For the text-containing cell, return its midpoint in [X, Y] coordinate format. 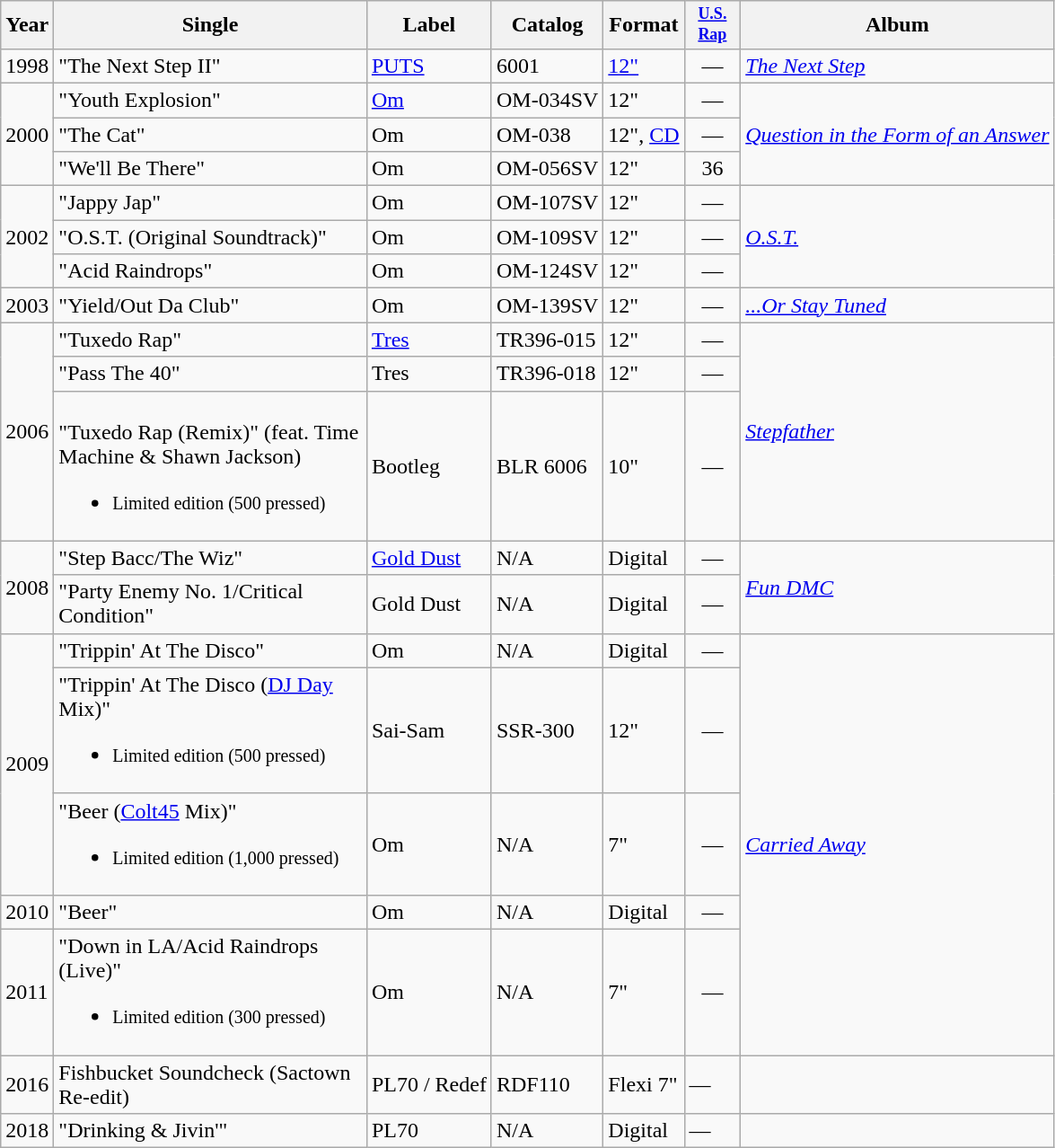
2010 [27, 912]
TR396-018 [547, 374]
OM-139SV [547, 305]
Album [898, 25]
BLR 6006 [547, 465]
Fishbucket Soundcheck (Sactown Re-edit) [210, 1085]
2008 [27, 587]
"Trippin' At The Disco (DJ Day Mix)"Limited edition (500 pressed) [210, 730]
PL70 [429, 1131]
PUTS [429, 66]
Single [210, 25]
"Pass The 40" [210, 374]
"Down in LA/Acid Raindrops (Live)"Limited edition (300 pressed) [210, 992]
12", CD [644, 135]
Question in the Form of an Answer [898, 134]
"Beer" [210, 912]
RDF110 [547, 1085]
Sai-Sam [429, 730]
"Tuxedo Rap" [210, 340]
OM-056SV [547, 169]
6001 [547, 66]
2016 [27, 1085]
Catalog [547, 25]
"Youth Explosion" [210, 100]
OM-124SV [547, 271]
...Or Stay Tuned [898, 305]
"O.S.T. (Original Soundtrack)" [210, 237]
Format [644, 25]
2002 [27, 237]
OM-038 [547, 135]
TR396-015 [547, 340]
"The Cat" [210, 135]
2009 [27, 764]
O.S.T. [898, 237]
"Yield/Out Da Club" [210, 305]
"Party Enemy No. 1/Critical Condition" [210, 604]
Year [27, 25]
"The Next Step II" [210, 66]
2003 [27, 305]
Carried Away [898, 844]
"Beer (Colt45 Mix)"Limited edition (1,000 pressed) [210, 844]
1998 [27, 66]
Fun DMC [898, 587]
"Step Bacc/The Wiz" [210, 558]
2011 [27, 992]
10" [644, 465]
Bootleg [429, 465]
2000 [27, 134]
"Jappy Jap" [210, 203]
Stepfather [898, 431]
2006 [27, 431]
U.S. Rap [713, 25]
"Drinking & Jivin'" [210, 1131]
OM-034SV [547, 100]
PL70 / Redef [429, 1085]
"Acid Raindrops" [210, 271]
"Tuxedo Rap (Remix)" (feat. Time Machine & Shawn Jackson)Limited edition (500 pressed) [210, 465]
The Next Step [898, 66]
SSR-300 [547, 730]
Flexi 7" [644, 1085]
2018 [27, 1131]
36 [713, 169]
"Trippin' At The Disco" [210, 650]
OM-109SV [547, 237]
Label [429, 25]
"We'll Be There" [210, 169]
OM-107SV [547, 203]
